Provide the (X, Y) coordinate of the cell's center where the given text is located.  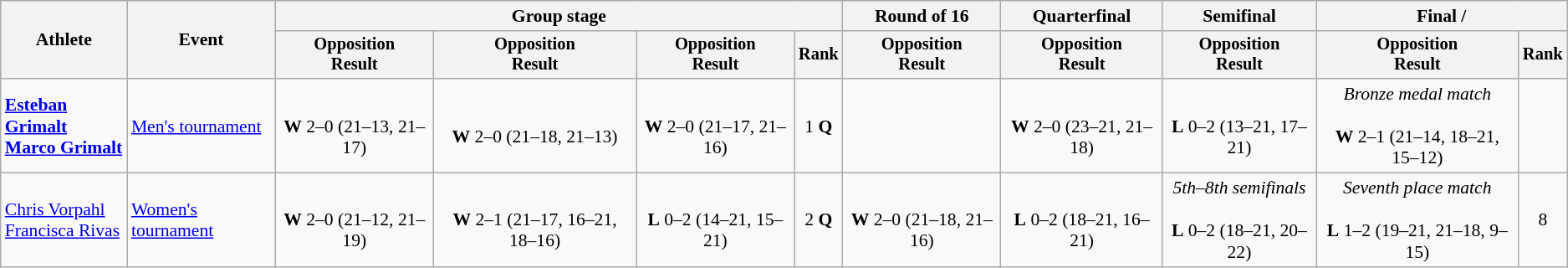
Athlete (64, 40)
Esteban GrimaltMarco Grimalt (64, 126)
Group stage (559, 16)
W 2–0 (23–21, 21–18) (1082, 126)
W 2–0 (21–12, 21–19) (355, 220)
W 2–1 (21–17, 16–21, 18–16) (534, 220)
Final / (1442, 16)
W 2–0 (21–17, 21–16) (716, 126)
W 2–0 (21–18, 21–16) (922, 220)
Women's tournament (201, 220)
8 (1543, 220)
2 Q (819, 220)
Event (201, 40)
W 2–0 (21–13, 21–17) (355, 126)
Chris VorpahlFrancisca Rivas (64, 220)
Seventh place matchL 1–2 (19–21, 21–18, 9–15) (1417, 220)
L 0–2 (18–21, 16–21) (1082, 220)
W 2–0 (21–18, 21–13) (534, 126)
L 0–2 (14–21, 15–21) (716, 220)
Quarterfinal (1082, 16)
5th–8th semifinalsL 0–2 (18–21, 20–22) (1239, 220)
Semifinal (1239, 16)
1 Q (819, 126)
Bronze medal matchW 2–1 (21–14, 18–21, 15–12) (1417, 126)
Men's tournament (201, 126)
Round of 16 (922, 16)
L 0–2 (13–21, 17–21) (1239, 126)
